For the text-containing cell, return its midpoint in (x, y) coordinate format. 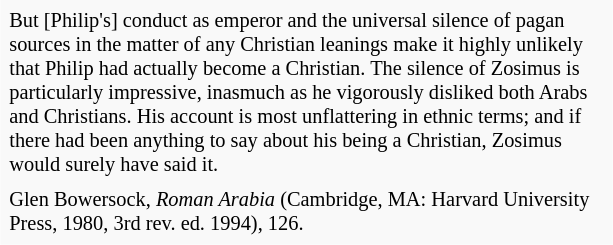
Glen Bowersock, Roman Arabia (Cambridge, MA: Harvard University Press, 1980, 3rd rev. ed. 1994), 126. (306, 212)
